Output the [X, Y] coordinate of the center of the cell containing the given text.  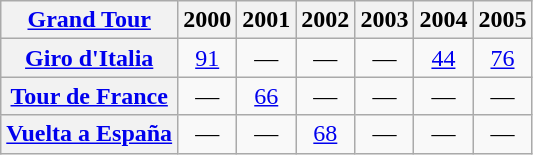
2000 [208, 20]
66 [266, 96]
Grand Tour [90, 20]
91 [208, 58]
2002 [326, 20]
68 [326, 134]
2003 [384, 20]
76 [502, 58]
Vuelta a España [90, 134]
44 [444, 58]
2005 [502, 20]
Giro d'Italia [90, 58]
2004 [444, 20]
2001 [266, 20]
Tour de France [90, 96]
